Detect which cell encompasses the target text, then output its [X, Y] center coordinate. 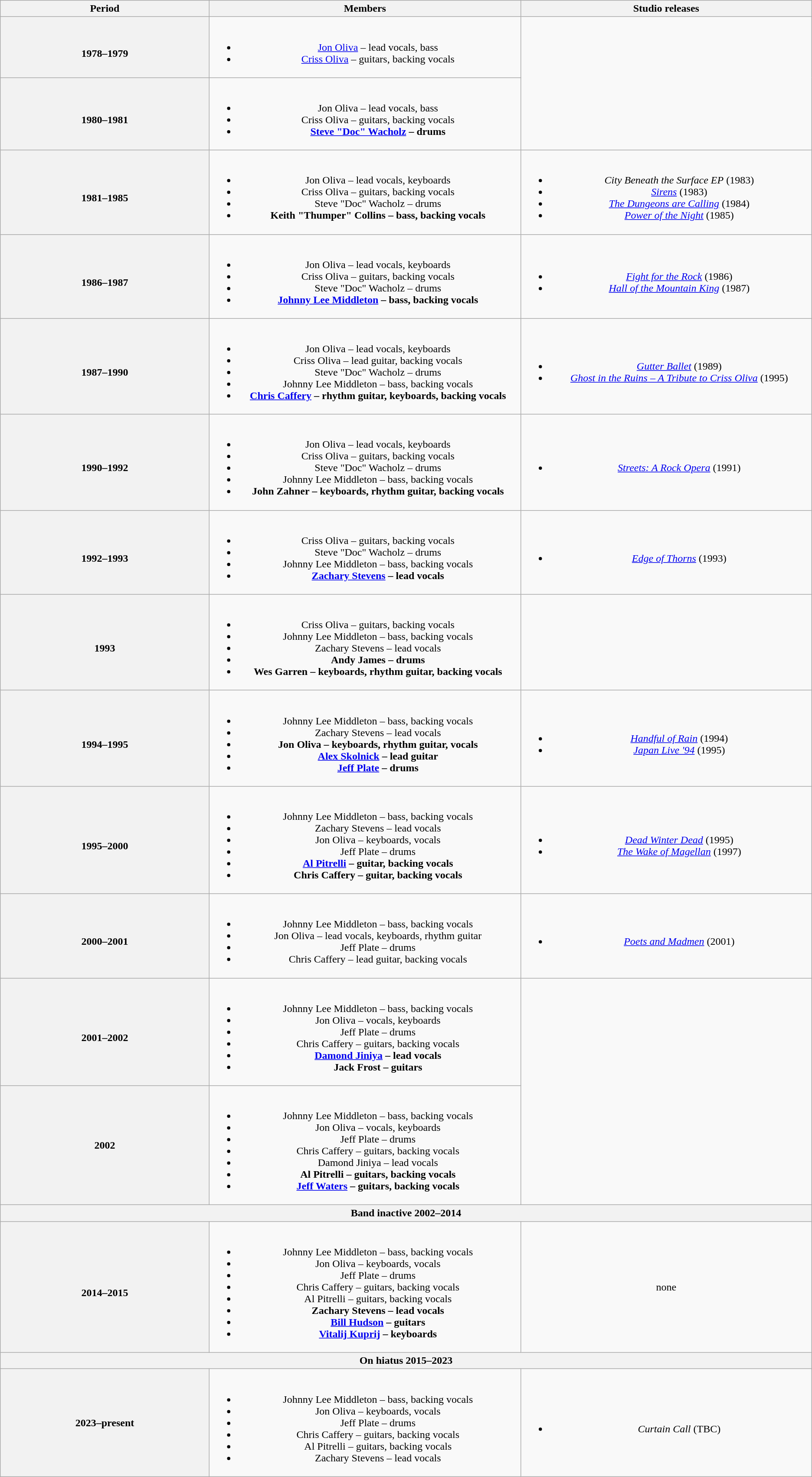
Curtain Call (TBC) [666, 1423]
2000–2001 [105, 936]
none [666, 1287]
Jon Oliva – lead vocals, bassCriss Oliva – guitars, backing vocals [365, 47]
Gutter Ballet (1989)Ghost in the Ruins – A Tribute to Criss Oliva (1995) [666, 366]
Criss Oliva – guitars, backing vocalsSteve "Doc" Wacholz – drumsJohnny Lee Middleton – bass, backing vocalsZachary Stevens – lead vocals [365, 552]
2002 [105, 1145]
1980–1981 [105, 114]
1981–1985 [105, 192]
Handful of Rain (1994)Japan Live '94 (1995) [666, 738]
Band inactive 2002–2014 [406, 1213]
Edge of Thorns (1993) [666, 552]
Jon Oliva – lead vocals, bassCriss Oliva – guitars, backing vocalsSteve "Doc" Wacholz – drums [365, 114]
1990–1992 [105, 462]
Members [365, 9]
1978–1979 [105, 47]
1994–1995 [105, 738]
2014–2015 [105, 1287]
Jon Oliva – lead vocals, keyboardsCriss Oliva – guitars, backing vocalsSteve "Doc" Wacholz – drumsJohnny Lee Middleton – bass, backing vocals [365, 276]
City Beneath the Surface EP (1983)Sirens (1983)The Dungeons are Calling (1984)Power of the Night (1985) [666, 192]
On hiatus 2015–2023 [406, 1361]
Streets: A Rock Opera (1991) [666, 462]
Fight for the Rock (1986)Hall of the Mountain King (1987) [666, 276]
2023–present [105, 1423]
1992–1993 [105, 552]
Period [105, 9]
1987–1990 [105, 366]
1995–2000 [105, 840]
Poets and Madmen (2001) [666, 936]
Jon Oliva – lead vocals, keyboardsCriss Oliva – guitars, backing vocalsSteve "Doc" Wacholz – drumsKeith "Thumper" Collins – bass, backing vocals [365, 192]
1986–1987 [105, 276]
1993 [105, 642]
2001–2002 [105, 1032]
Studio releases [666, 9]
Dead Winter Dead (1995)The Wake of Magellan (1997) [666, 840]
